Locate the cell with the specified text and output its (x, y) center coordinate. 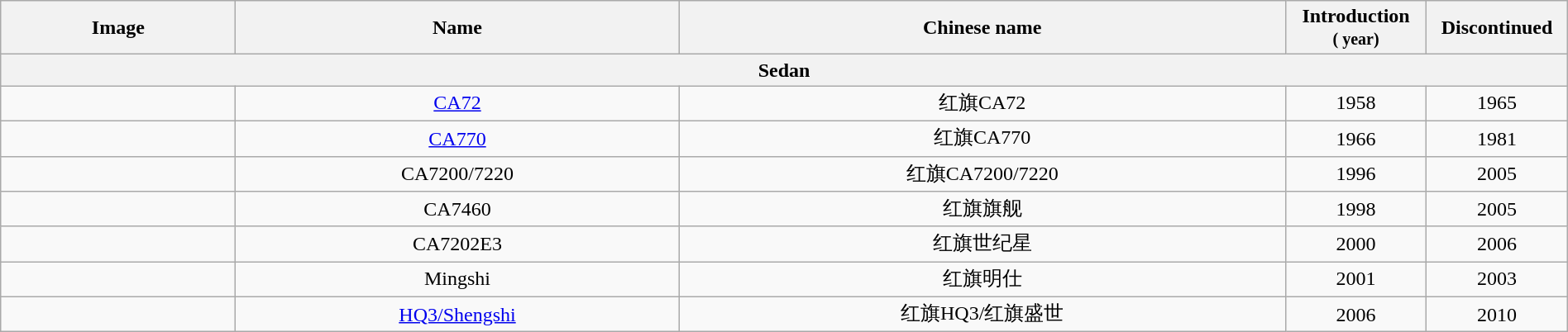
红旗明仕 (982, 279)
红旗HQ3/红旗盛世 (982, 314)
2003 (1497, 279)
Chinese name (982, 28)
红旗CA7200/7220 (982, 173)
红旗旗舰 (982, 210)
2010 (1497, 314)
Mingshi (457, 279)
2001 (1355, 279)
红旗CA770 (982, 139)
Image (118, 28)
Introduction( year) (1355, 28)
Sedan (784, 70)
CA72 (457, 104)
CA7460 (457, 210)
红旗世纪星 (982, 244)
红旗CA72 (982, 104)
1996 (1355, 173)
HQ3/Shengshi (457, 314)
1965 (1497, 104)
2000 (1355, 244)
1966 (1355, 139)
Name (457, 28)
1958 (1355, 104)
CA770 (457, 139)
CA7202E3 (457, 244)
CA7200/7220 (457, 173)
1998 (1355, 210)
1981 (1497, 139)
Discontinued (1497, 28)
